Output the [X, Y] coordinate of the center of the cell containing the given text.  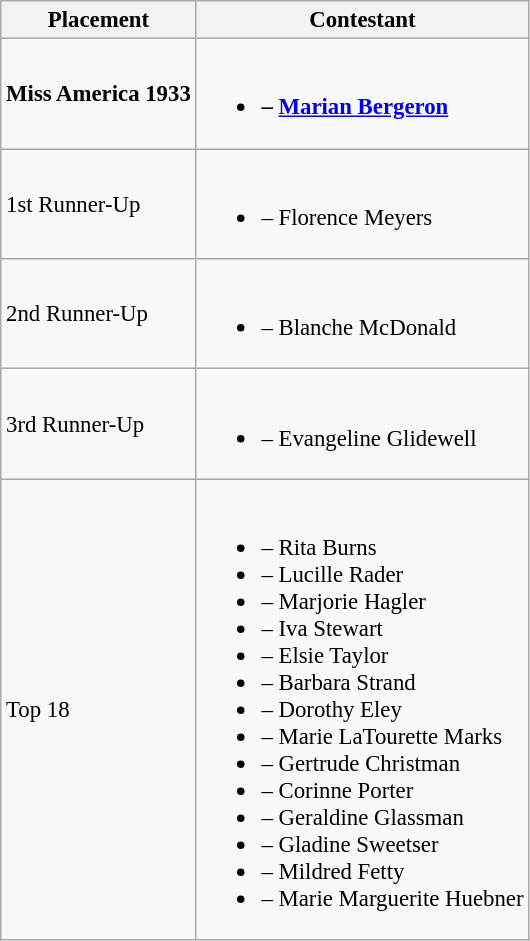
– Blanche McDonald [362, 314]
Top 18 [98, 710]
Miss America 1933 [98, 94]
Contestant [362, 20]
– Marian Bergeron [362, 94]
2nd Runner-Up [98, 314]
1st Runner-Up [98, 204]
– Evangeline Glidewell [362, 424]
3rd Runner-Up [98, 424]
– Florence Meyers [362, 204]
Placement [98, 20]
